From the cell containing the given text, extract its center point as [X, Y] coordinate. 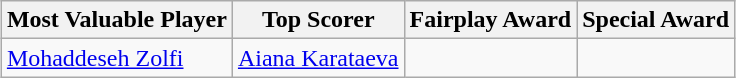
Most Valuable Player [116, 20]
Aiana Karataeva [318, 58]
Mohaddeseh Zolfi [116, 58]
Fairplay Award [490, 20]
Special Award [656, 20]
Top Scorer [318, 20]
